Identify which cell holds the provided text, then report its [x, y] central coordinate. 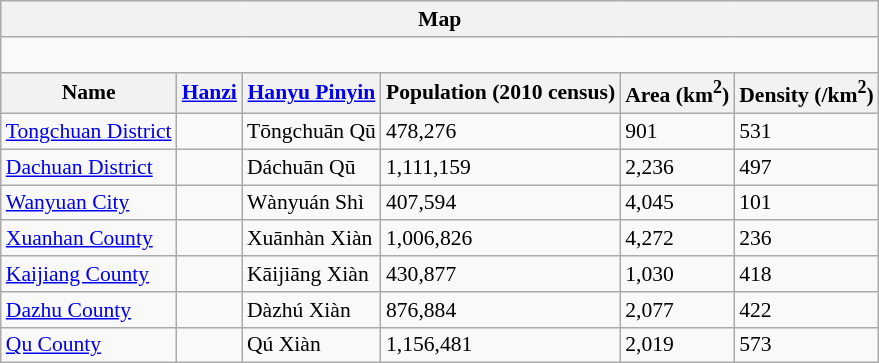
1,006,826 [500, 239]
Area (km2) [677, 92]
422 [806, 310]
2,077 [677, 310]
573 [806, 345]
4,045 [677, 203]
Name [89, 92]
Hanzi [210, 92]
Dàzhú Xiàn [312, 310]
Xuānhàn Xiàn [312, 239]
531 [806, 132]
Hanyu Pinyin [312, 92]
Wànyuán Shì [312, 203]
497 [806, 167]
1,030 [677, 274]
Dáchuān Qū [312, 167]
Kāijiāng Xiàn [312, 274]
Qú Xiàn [312, 345]
901 [677, 132]
418 [806, 274]
101 [806, 203]
2,019 [677, 345]
Tongchuan District [89, 132]
Tōngchuān Qū [312, 132]
1,156,481 [500, 345]
430,877 [500, 274]
Dachuan District [89, 167]
Wanyuan City [89, 203]
876,884 [500, 310]
2,236 [677, 167]
Kaijiang County [89, 274]
Dazhu County [89, 310]
Map [440, 19]
1,111,159 [500, 167]
4,272 [677, 239]
407,594 [500, 203]
Xuanhan County [89, 239]
Qu County [89, 345]
Density (/km2) [806, 92]
236 [806, 239]
478,276 [500, 132]
Population (2010 census) [500, 92]
